Locate the cell with the specified text and output its [X, Y] center coordinate. 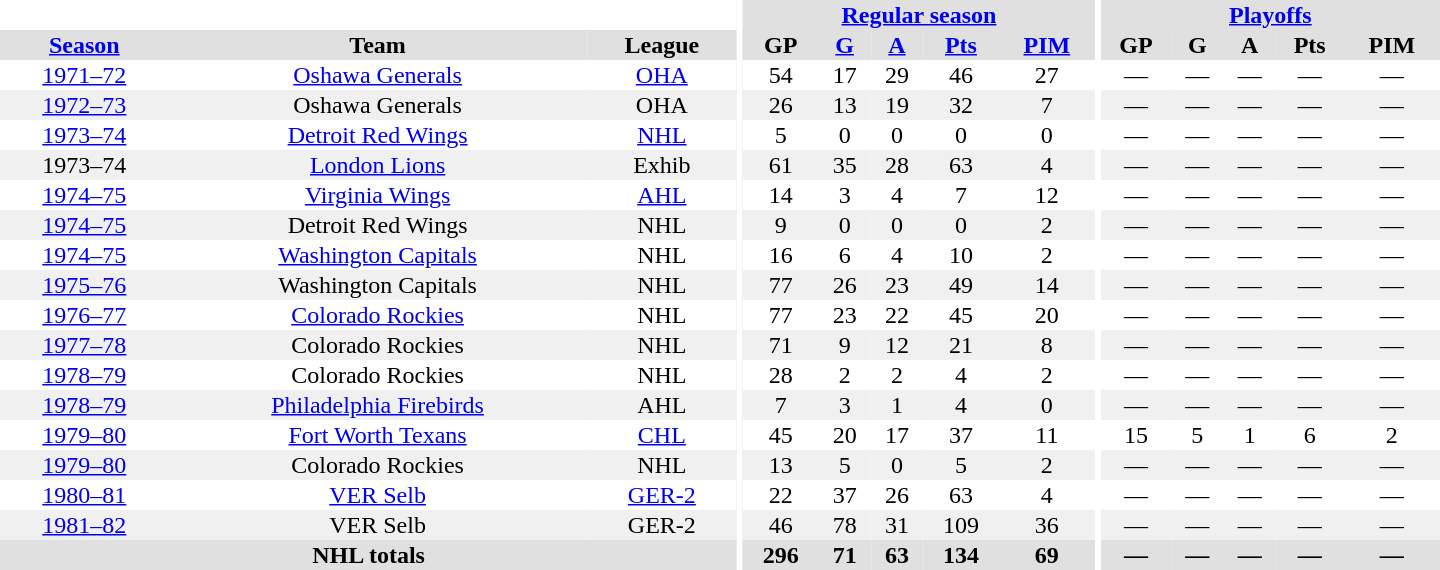
1981–82 [84, 525]
8 [1047, 345]
32 [961, 105]
1972–73 [84, 105]
CHL [662, 435]
296 [781, 555]
10 [961, 255]
11 [1047, 435]
Team [378, 45]
Season [84, 45]
35 [845, 165]
1975–76 [84, 285]
Fort Worth Texans [378, 435]
London Lions [378, 165]
27 [1047, 75]
29 [897, 75]
Exhib [662, 165]
1977–78 [84, 345]
NHL totals [368, 555]
Virginia Wings [378, 195]
1976–77 [84, 315]
Playoffs [1270, 15]
61 [781, 165]
1971–72 [84, 75]
1980–81 [84, 495]
78 [845, 525]
69 [1047, 555]
109 [961, 525]
31 [897, 525]
19 [897, 105]
Regular season [919, 15]
15 [1136, 435]
134 [961, 555]
16 [781, 255]
49 [961, 285]
36 [1047, 525]
54 [781, 75]
Philadelphia Firebirds [378, 405]
21 [961, 345]
League [662, 45]
